From the cell containing the given text, extract its center point as (x, y) coordinate. 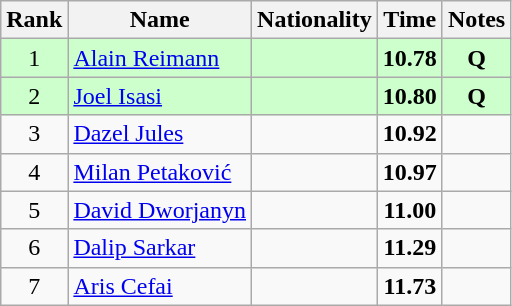
Rank (34, 20)
6 (34, 248)
4 (34, 172)
Time (410, 20)
5 (34, 210)
3 (34, 134)
Joel Isasi (160, 96)
Milan Petaković (160, 172)
10.92 (410, 134)
1 (34, 58)
Name (160, 20)
11.00 (410, 210)
Alain Reimann (160, 58)
Notes (476, 20)
Aris Cefai (160, 286)
11.29 (410, 248)
2 (34, 96)
David Dworjanyn (160, 210)
7 (34, 286)
Dalip Sarkar (160, 248)
10.78 (410, 58)
11.73 (410, 286)
Nationality (315, 20)
10.97 (410, 172)
10.80 (410, 96)
Dazel Jules (160, 134)
